Determine the [x, y] coordinate at the center of the cell enclosing the given text.  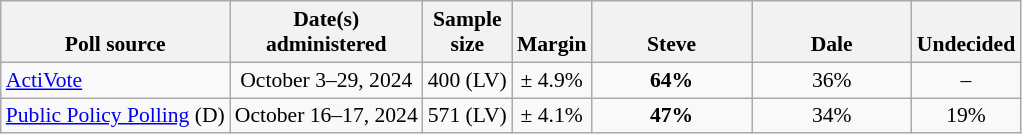
Samplesize [468, 32]
Dale [832, 32]
± 4.1% [552, 116]
Public Policy Polling (D) [116, 116]
± 4.9% [552, 80]
47% [672, 116]
Date(s)administered [326, 32]
571 (LV) [468, 116]
400 (LV) [468, 80]
19% [966, 116]
Margin [552, 32]
– [966, 80]
Steve [672, 32]
October 3–29, 2024 [326, 80]
34% [832, 116]
October 16–17, 2024 [326, 116]
Undecided [966, 32]
ActiVote [116, 80]
64% [672, 80]
Poll source [116, 32]
36% [832, 80]
